Extract the (x, y) coordinate from the center of the cell holding the provided text.  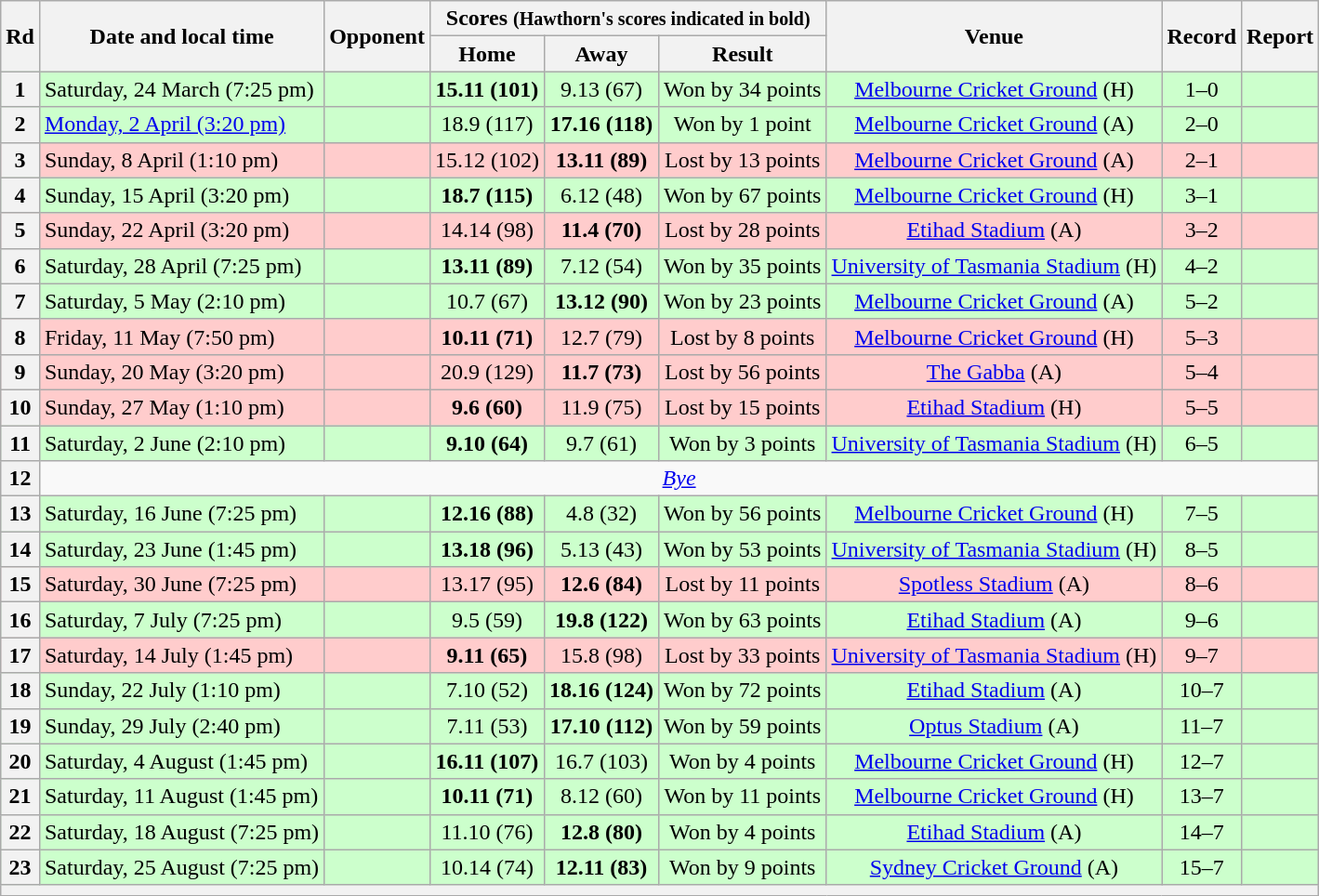
Sunday, 29 July (2:40 pm) (181, 726)
Saturday, 16 June (7:25 pm) (181, 514)
Saturday, 2 June (2:10 pm) (181, 443)
Lost by 13 points (743, 160)
2–0 (1202, 125)
6 (20, 266)
8 (20, 336)
Won by 63 points (743, 620)
6–5 (1202, 443)
Venue (995, 36)
Spotless Stadium (A) (995, 585)
Won by 23 points (743, 301)
14–7 (1202, 832)
Rd (20, 36)
Saturday, 24 March (7:25 pm) (181, 89)
7.10 (52) (487, 691)
Record (1202, 36)
Saturday, 11 August (1:45 pm) (181, 797)
Optus Stadium (A) (995, 726)
19 (20, 726)
10.14 (74) (487, 867)
21 (20, 797)
Bye (679, 479)
18.16 (124) (600, 691)
Lost by 28 points (743, 231)
9.10 (64) (487, 443)
12.11 (83) (600, 867)
7.12 (54) (600, 266)
Saturday, 5 May (2:10 pm) (181, 301)
Won by 72 points (743, 691)
Saturday, 4 August (1:45 pm) (181, 761)
20.9 (129) (487, 372)
12.7 (79) (600, 336)
5–4 (1202, 372)
14.14 (98) (487, 231)
11.7 (73) (600, 372)
13–7 (1202, 797)
9 (20, 372)
Saturday, 28 April (7:25 pm) (181, 266)
Scores (Hawthorn's scores indicated in bold) (628, 19)
Lost by 15 points (743, 407)
Sunday, 22 April (3:20 pm) (181, 231)
15.12 (102) (487, 160)
11.4 (70) (600, 231)
13 (20, 514)
6.12 (48) (600, 195)
13.12 (90) (600, 301)
9.7 (61) (600, 443)
3–2 (1202, 231)
9.6 (60) (487, 407)
Sunday, 27 May (1:10 pm) (181, 407)
Away (600, 54)
19.8 (122) (600, 620)
17 (20, 655)
5.13 (43) (600, 549)
9.11 (65) (487, 655)
Won by 11 points (743, 797)
4.8 (32) (600, 514)
15.8 (98) (600, 655)
23 (20, 867)
Lost by 56 points (743, 372)
5–3 (1202, 336)
Sydney Cricket Ground (A) (995, 867)
12–7 (1202, 761)
16.7 (103) (600, 761)
Home (487, 54)
20 (20, 761)
3–1 (1202, 195)
9.5 (59) (487, 620)
13.18 (96) (487, 549)
Lost by 8 points (743, 336)
5–5 (1202, 407)
11.10 (76) (487, 832)
5 (20, 231)
10 (20, 407)
4 (20, 195)
Saturday, 7 July (7:25 pm) (181, 620)
1–0 (1202, 89)
12 (20, 479)
15.11 (101) (487, 89)
Won by 3 points (743, 443)
11–7 (1202, 726)
8–6 (1202, 585)
1 (20, 89)
10.7 (67) (487, 301)
2 (20, 125)
2–1 (1202, 160)
7–5 (1202, 514)
5–2 (1202, 301)
18 (20, 691)
15 (20, 585)
11 (20, 443)
Lost by 33 points (743, 655)
7 (20, 301)
Sunday, 15 April (3:20 pm) (181, 195)
17.16 (118) (600, 125)
Won by 56 points (743, 514)
9.13 (67) (600, 89)
16 (20, 620)
Saturday, 23 June (1:45 pm) (181, 549)
11.9 (75) (600, 407)
Opponent (377, 36)
Sunday, 8 April (1:10 pm) (181, 160)
Won by 53 points (743, 549)
16.11 (107) (487, 761)
9–7 (1202, 655)
Sunday, 20 May (3:20 pm) (181, 372)
8–5 (1202, 549)
Etihad Stadium (H) (995, 407)
17.10 (112) (600, 726)
Sunday, 22 July (1:10 pm) (181, 691)
22 (20, 832)
Result (743, 54)
14 (20, 549)
Saturday, 30 June (7:25 pm) (181, 585)
3 (20, 160)
Date and local time (181, 36)
Won by 1 point (743, 125)
Friday, 11 May (7:50 pm) (181, 336)
12.16 (88) (487, 514)
18.9 (117) (487, 125)
Won by 35 points (743, 266)
15–7 (1202, 867)
Won by 67 points (743, 195)
9–6 (1202, 620)
8.12 (60) (600, 797)
12.6 (84) (600, 585)
Won by 59 points (743, 726)
Won by 34 points (743, 89)
10–7 (1202, 691)
Report (1281, 36)
Won by 9 points (743, 867)
Monday, 2 April (3:20 pm) (181, 125)
7.11 (53) (487, 726)
Saturday, 25 August (7:25 pm) (181, 867)
12.8 (80) (600, 832)
Saturday, 18 August (7:25 pm) (181, 832)
Saturday, 14 July (1:45 pm) (181, 655)
4–2 (1202, 266)
13.17 (95) (487, 585)
The Gabba (A) (995, 372)
18.7 (115) (487, 195)
Lost by 11 points (743, 585)
